Locate the cell with the specified text and output its [X, Y] center coordinate. 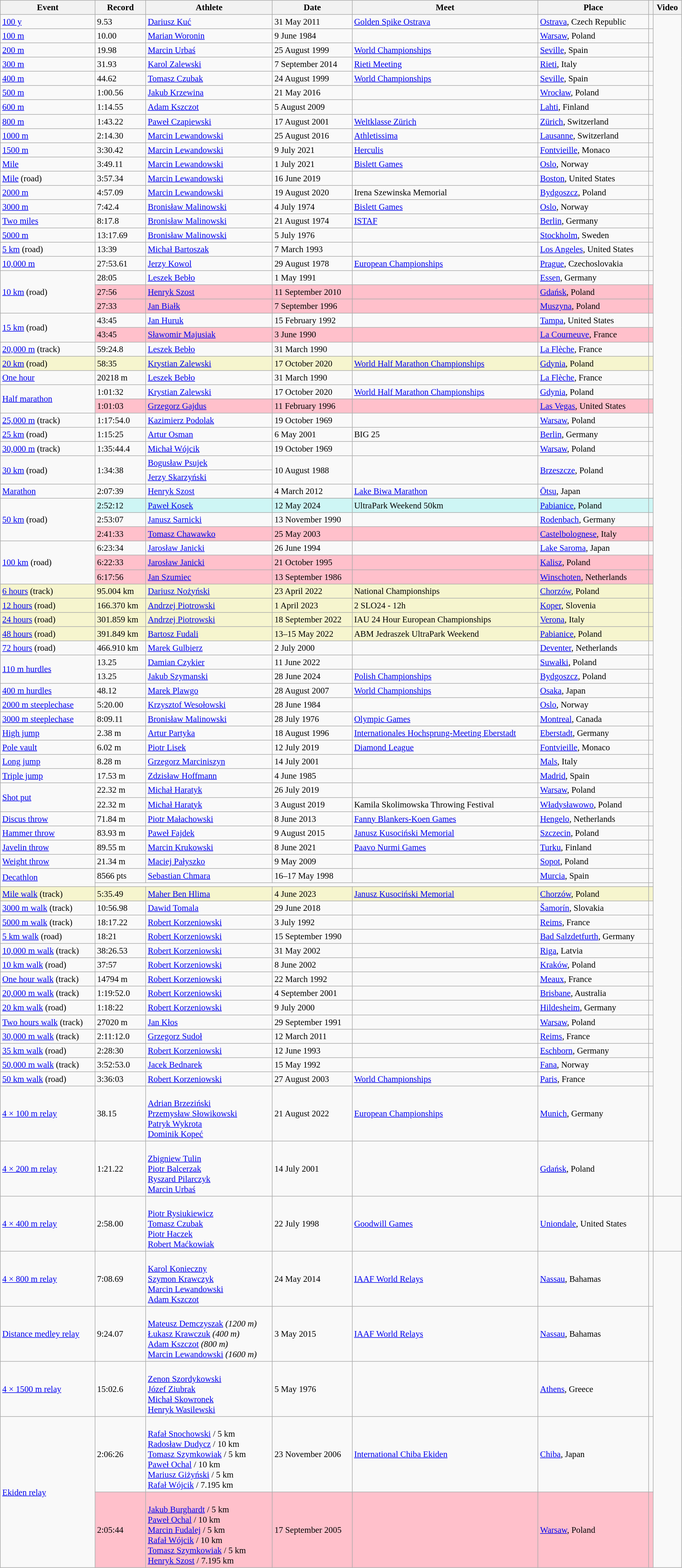
31 May 2011 [312, 22]
Castelbolognese, Italy [593, 534]
2:41:33 [120, 534]
Video [668, 8]
Internationales Hochsprung-Meeting Eberstadt [445, 733]
72 hours (road) [48, 648]
4 × 1500 m relay [48, 1389]
24 May 2014 [312, 1279]
Bad Salzdetfurth, Germany [593, 937]
14794 m [120, 979]
3000 m [48, 207]
Brzeszcze, Poland [593, 470]
12 June 1993 [312, 1051]
44.62 [120, 79]
Zürich, Switzerland [593, 122]
10 km (road) [48, 292]
10,000 m [48, 264]
Sebastian Chmara [209, 876]
Jerzy Skarzyński [209, 477]
Date [312, 8]
29 August 1978 [312, 264]
13:39 [120, 249]
2.38 m [120, 733]
13–15 May 2022 [312, 634]
5:20.00 [120, 705]
Fana, Norway [593, 1065]
Jan Huruk [209, 321]
17 August 2001 [312, 122]
8:09.11 [120, 719]
Grzegorz Sudoł [209, 1036]
Grzegorz Gajdus [209, 406]
25 May 2003 [312, 534]
25,000 m (track) [48, 420]
ISTAF [445, 221]
Rodenbach, Germany [593, 520]
7:08.69 [120, 1279]
Jacek Bednarek [209, 1065]
5 km walk (road) [48, 937]
20,000 m walk (track) [48, 994]
Golden Spike Ostrava [445, 22]
Discus throw [48, 819]
4:57.09 [120, 193]
5000 m walk (track) [48, 923]
89.55 m [120, 847]
23 November 2006 [312, 1454]
Marcin Urbaś [209, 50]
4 March 2012 [312, 491]
Damian Czykier [209, 662]
Tampa, United States [593, 321]
Meaux, France [593, 979]
Rieti Meeting [445, 64]
20,000 m (track) [48, 349]
International Chiba Ekiden [445, 1454]
2:28:30 [120, 1051]
29 June 2018 [312, 908]
6:17:56 [120, 577]
58:35 [120, 363]
48.12 [120, 690]
Bartosz Fudali [209, 634]
8.28 m [120, 762]
12 May 2024 [312, 506]
Ekiden relay [48, 1492]
Rafał Snochowski / 5 kmRadosław Dudycz / 10 kmTomasz Szymkowiak / 5 kmPaweł Ochal / 10 kmMariusz Giżyński / 5 kmRafał Wójcik / 7.195 km [209, 1454]
9 June 1984 [312, 36]
Hildesheim, Germany [593, 1008]
Piotr RysiukiewiczTomasz CzubakPiotr HaczekRobert Maćkowiak [209, 1224]
26 July 2019 [312, 790]
19 August 2020 [312, 193]
1:01:32 [120, 392]
La Courneuve, France [593, 335]
4 June 2023 [312, 894]
Lake Saroma, Japan [593, 549]
One hour [48, 377]
Athletissima [445, 136]
Janusz Sarnicki [209, 520]
Mile walk (track) [48, 894]
23 April 2022 [312, 591]
9.53 [120, 22]
Marek Plawgo [209, 690]
28 July 1976 [312, 719]
Jerzy Kowol [209, 264]
Chiba, Japan [593, 1454]
301.859 km [120, 619]
300 m [48, 64]
Lahti, Finland [593, 107]
16–17 May 1998 [312, 876]
5:35.49 [120, 894]
391.849 km [120, 634]
1:00.56 [120, 93]
Jakub Krzewina [209, 93]
Mals, Italy [593, 762]
4 × 100 m relay [48, 1114]
2:14.30 [120, 136]
Essen, Germany [593, 278]
Kraków, Poland [593, 965]
100 m [48, 36]
50 km walk (road) [48, 1079]
15:02.6 [120, 1389]
Jan Kłos [209, 1022]
Šamorín, Slovakia [593, 908]
Herculis [445, 150]
21 May 2016 [312, 93]
12 hours (road) [48, 605]
Kamila Skolimowska Throwing Festival [445, 804]
28 June 1984 [312, 705]
Irena Szewinska Memorial [445, 193]
20218 m [120, 377]
Grzegorz Marciniszyn [209, 762]
37:57 [120, 965]
24 August 1999 [312, 79]
2:07:39 [120, 491]
9 August 2015 [312, 833]
21.34 m [120, 862]
11 February 1996 [312, 406]
Boston, United States [593, 178]
Decathlon [48, 878]
28:05 [120, 278]
9 May 2009 [312, 862]
Lausanne, Switzerland [593, 136]
Pole vault [48, 748]
Uniondale, United States [593, 1224]
8 June 2021 [312, 847]
3000 m walk (track) [48, 908]
25 km (road) [48, 435]
5 km (road) [48, 249]
800 m [48, 122]
6:22:33 [120, 563]
3 June 1990 [312, 335]
Javelin throw [48, 847]
Madrid, Spain [593, 776]
38.15 [120, 1114]
2:11:12.0 [120, 1036]
2 SLO24 - 12h [445, 605]
Szczecin, Poland [593, 833]
2:58.00 [120, 1224]
Maher Ben Hlima [209, 894]
100 km (road) [48, 563]
15 September 1990 [312, 937]
10:56.98 [120, 908]
26 June 1994 [312, 549]
Las Vegas, United States [593, 406]
1 April 2023 [312, 605]
Weltklasse Zürich [445, 122]
18:17.22 [120, 923]
Paris, France [593, 1079]
Kazimierz Podolak [209, 420]
8:17.8 [120, 221]
8 June 2002 [312, 965]
13 November 1990 [312, 520]
7 September 1996 [312, 306]
Tomasz Chawawko [209, 534]
27020 m [120, 1022]
18 August 1996 [312, 733]
7 March 1993 [312, 249]
3:52:53.0 [120, 1065]
5000 m [48, 235]
Long jump [48, 762]
20 km (road) [48, 363]
1:15:25 [120, 435]
59:24.8 [120, 349]
16 June 2019 [312, 178]
Riga, Latvia [593, 951]
1:19:52.0 [120, 994]
2:05:44 [120, 1530]
600 m [48, 107]
Eschborn, Germany [593, 1051]
Koper, Slovenia [593, 605]
1 July 2021 [312, 164]
Half marathon [48, 399]
Stockholm, Sweden [593, 235]
Place [593, 8]
9 July 2021 [312, 150]
Distance medley relay [48, 1334]
17 September 2005 [312, 1530]
6.02 m [120, 748]
31.93 [120, 64]
1:01:03 [120, 406]
Krzysztof Wesołowski [209, 705]
22 March 1992 [312, 979]
21 August 2022 [312, 1114]
6 hours (track) [48, 591]
Paweł Fajdek [209, 833]
24 hours (road) [48, 619]
Karol KoniecznySzymon KrawczykMarcin LewandowskiAdam Kszczot [209, 1279]
2000 m steeplechase [48, 705]
1:18:22 [120, 1008]
400 m hurdles [48, 690]
Verona, Italy [593, 619]
Ostrava, Czech Republic [593, 22]
Zbigniew TulinPiotr BalcerzakRyszard PilarczykMarcin Urbaś [209, 1169]
Wrocław, Poland [593, 93]
Montreal, Canada [593, 719]
95.004 km [120, 591]
2:52:12 [120, 506]
20 km walk (road) [48, 1008]
13 September 1986 [312, 577]
Athlete [209, 8]
15 km (road) [48, 328]
25 August 2016 [312, 136]
10 August 1988 [312, 470]
3 July 1992 [312, 923]
400 m [48, 79]
Jakub Szymanski [209, 676]
10.00 [120, 36]
Triple jump [48, 776]
Zenon SzordykowskiJózef ZiubrakMichał SkowronekHenryk Wasilewski [209, 1389]
1000 m [48, 136]
71.84 m [120, 819]
1:21.22 [120, 1169]
Marian Woronin [209, 36]
Zdzisław Hoffmann [209, 776]
8 June 2013 [312, 819]
Dariusz Kuć [209, 22]
Mateusz Demczyszak (1200 m)Łukasz Krawczuk (400 m)Adam Kszczot (800 m)Marcin Lewandowski (1600 m) [209, 1334]
1:34:38 [120, 470]
IAU 24 Hour European Championships [445, 619]
Athens, Greece [593, 1389]
25 August 1999 [312, 50]
Munich, Germany [593, 1114]
50,000 m walk (track) [48, 1065]
28 August 2007 [312, 690]
Artur Osman [209, 435]
Weight throw [48, 862]
4 July 1974 [312, 207]
Piotr Małachowski [209, 819]
BIG 25 [445, 435]
Jan Białk [209, 306]
Artur Partyka [209, 733]
ABM Jedraszek UltraPark Weekend [445, 634]
5 August 2009 [312, 107]
500 m [48, 93]
27:53.61 [120, 264]
Dariusz Nożyński [209, 591]
3:30.42 [120, 150]
Paweł Czapiewski [209, 122]
Sławomir Majusiak [209, 335]
Deventer, Netherlands [593, 648]
Rieti, Italy [593, 64]
2:53:07 [120, 520]
8566 pts [120, 876]
Shot put [48, 797]
Tomasz Czubak [209, 79]
35 km walk (road) [48, 1051]
18:21 [120, 937]
Dawid Tomala [209, 908]
4 June 1985 [312, 776]
Turku, Finland [593, 847]
Marek Gulbierz [209, 648]
4 × 200 m relay [48, 1169]
17.53 m [120, 776]
Marcin Krukowski [209, 847]
50 km (road) [48, 520]
15 May 1992 [312, 1065]
National Championships [445, 591]
29 September 1991 [312, 1022]
Mile [48, 164]
Los Angeles, United States [593, 249]
Michał Bartoszak [209, 249]
Olympic Games [445, 719]
Two miles [48, 221]
100 y [48, 22]
28 June 2024 [312, 676]
7 September 2014 [312, 64]
30,000 m (track) [48, 449]
6:23:34 [120, 549]
3 May 2015 [312, 1334]
10 km walk (road) [48, 965]
18 September 2022 [312, 619]
4 × 800 m relay [48, 1279]
30,000 m walk (track) [48, 1036]
Władysławowo, Poland [593, 804]
11 September 2010 [312, 292]
21 October 1995 [312, 563]
1:17:54.0 [120, 420]
1:43.22 [120, 122]
Adrian BrzezińskiPrzemysław SłowikowskiPatryk WykrotaDominik Kopeć [209, 1114]
Ōtsu, Japan [593, 491]
Michał Wójcik [209, 449]
5 May 1976 [312, 1389]
1:14.55 [120, 107]
Sopot, Poland [593, 862]
Mile (road) [48, 178]
200 m [48, 50]
10,000 m walk (track) [48, 951]
Marathon [48, 491]
3:49.11 [120, 164]
13:17.69 [120, 235]
6 May 2001 [312, 435]
3 August 2019 [312, 804]
Karol Zalewski [209, 64]
Eberstadt, Germany [593, 733]
110 m hurdles [48, 669]
Diamond League [445, 748]
15 February 1992 [312, 321]
2000 m [48, 193]
3000 m steeplechase [48, 719]
38:26.53 [120, 951]
UltraPark Weekend 50km [445, 506]
12 March 2011 [312, 1036]
9 July 2000 [312, 1008]
11 June 2022 [312, 662]
Event [48, 8]
27:56 [120, 292]
2:06:26 [120, 1454]
Hengelo, Netherlands [593, 819]
5 July 1976 [312, 235]
4 September 2001 [312, 994]
1500 m [48, 150]
Polish Championships [445, 676]
Goodwill Games [445, 1224]
7:42.4 [120, 207]
30 km (road) [48, 470]
Paweł Kosek [209, 506]
Lake Biwa Marathon [445, 491]
166.370 km [120, 605]
Murcia, Spain [593, 876]
Paavo Nurmi Games [445, 847]
21 August 1974 [312, 221]
Bogusław Psujek [209, 463]
4 × 400 m relay [48, 1224]
3:57.34 [120, 178]
Hammer throw [48, 833]
Prague, Czechoslovakia [593, 264]
Brisbane, Australia [593, 994]
12 July 2019 [312, 748]
Kalisz, Poland [593, 563]
19.98 [120, 50]
9:24.07 [120, 1334]
Meet [445, 8]
Fanny Blankers-Koen Games [445, 819]
Jakub Burghardt / 5 kmPaweł Ochal / 10 kmMarcin Fudalej / 5 kmRafał Wójcik / 10 kmTomasz Szymkowiak / 5 kmHenryk Szost / 7.195 km [209, 1530]
Record [120, 8]
Maciej Pałyszko [209, 862]
31 May 2002 [312, 951]
High jump [48, 733]
22 July 1998 [312, 1224]
Two hours walk (track) [48, 1022]
Suwałki, Poland [593, 662]
83.93 m [120, 833]
466.910 km [120, 648]
1 May 1991 [312, 278]
Jan Szumiec [209, 577]
1:35:44.4 [120, 449]
Osaka, Japan [593, 690]
27 August 2003 [312, 1079]
Winschoten, Netherlands [593, 577]
2 July 2000 [312, 648]
27:33 [120, 306]
Adam Kszczot [209, 107]
3:36:03 [120, 1079]
One hour walk (track) [48, 979]
Muszyna, Poland [593, 306]
Piotr Lisek [209, 748]
48 hours (road) [48, 634]
